Return [x, y] of the center of cell containing provided text 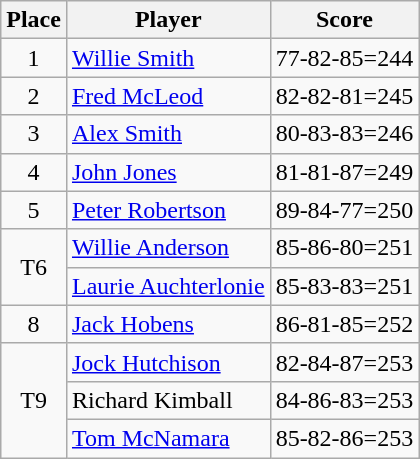
2 [34, 96]
Richard Kimball [168, 400]
81-81-87=249 [344, 172]
85-82-86=253 [344, 438]
80-83-83=246 [344, 134]
85-86-80=251 [344, 248]
Willie Smith [168, 58]
T6 [34, 267]
89-84-77=250 [344, 210]
86-81-85=252 [344, 324]
77-82-85=244 [344, 58]
T9 [34, 400]
Jock Hutchison [168, 362]
Laurie Auchterlonie [168, 286]
82-84-87=253 [344, 362]
8 [34, 324]
4 [34, 172]
Jack Hobens [168, 324]
Fred McLeod [168, 96]
Score [344, 20]
85-83-83=251 [344, 286]
1 [34, 58]
82-82-81=245 [344, 96]
Place [34, 20]
Willie Anderson [168, 248]
John Jones [168, 172]
Player [168, 20]
3 [34, 134]
84-86-83=253 [344, 400]
5 [34, 210]
Tom McNamara [168, 438]
Peter Robertson [168, 210]
Alex Smith [168, 134]
